From the cell containing the given text, extract its center point as (x, y) coordinate. 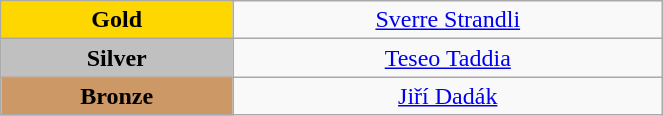
Jiří Dadák (448, 96)
Silver (117, 58)
Teseo Taddia (448, 58)
Bronze (117, 96)
Sverre Strandli (448, 20)
Gold (117, 20)
